Detect which cell encompasses the target text, then output its [X, Y] center coordinate. 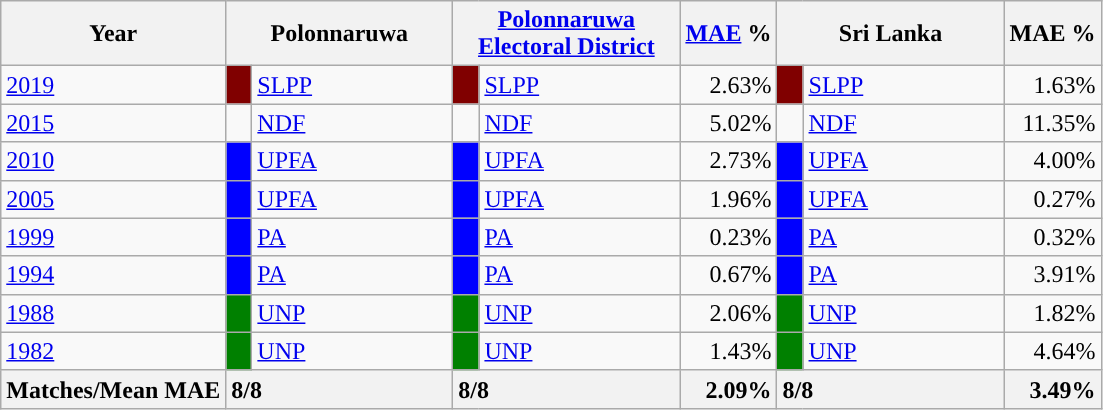
5.02% [728, 123]
1.96% [728, 199]
2010 [114, 161]
1988 [114, 313]
0.32% [1052, 237]
Sri Lanka [890, 34]
1994 [114, 275]
0.67% [728, 275]
1.43% [728, 351]
Polonnaruwa Electoral District [566, 34]
1982 [114, 351]
2.73% [728, 161]
4.00% [1052, 161]
Year [114, 34]
1999 [114, 237]
1.63% [1052, 85]
Polonnaruwa [340, 34]
4.64% [1052, 351]
2.09% [728, 389]
3.91% [1052, 275]
1.82% [1052, 313]
11.35% [1052, 123]
2019 [114, 85]
2.63% [728, 85]
0.23% [728, 237]
0.27% [1052, 199]
3.49% [1052, 389]
2005 [114, 199]
2015 [114, 123]
2.06% [728, 313]
Matches/Mean MAE [114, 389]
